Search for the cell housing the specified text and yield its [X, Y] center coordinate. 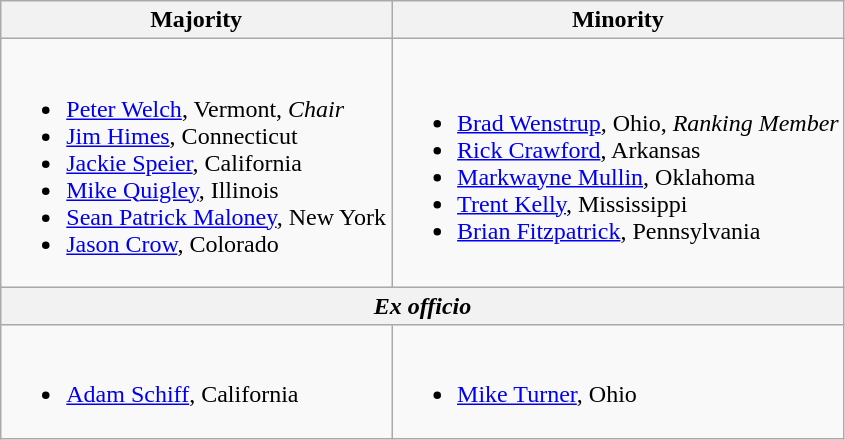
Peter Welch, Vermont, ChairJim Himes, ConnecticutJackie Speier, CaliforniaMike Quigley, IllinoisSean Patrick Maloney, New YorkJason Crow, Colorado [196, 163]
Ex officio [422, 306]
Brad Wenstrup, Ohio, Ranking MemberRick Crawford, ArkansasMarkwayne Mullin, OklahomaTrent Kelly, MississippiBrian Fitzpatrick, Pennsylvania [618, 163]
Majority [196, 20]
Adam Schiff, California [196, 382]
Mike Turner, Ohio [618, 382]
Minority [618, 20]
